Return the (X, Y) coordinate for the center point of the cell that contains the specified text.  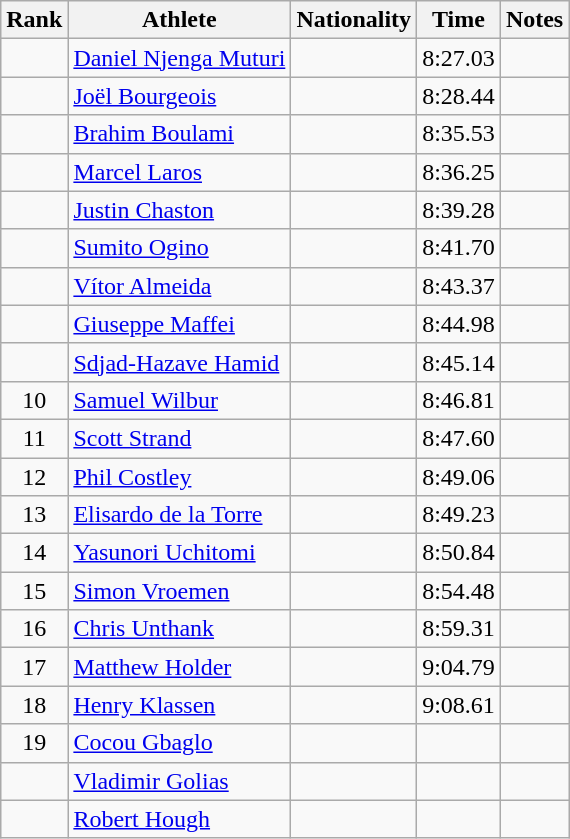
8:49.23 (459, 515)
8:50.84 (459, 553)
Vítor Almeida (180, 286)
8:27.03 (459, 58)
Justin Chaston (180, 210)
Chris Unthank (180, 629)
Cocou Gbaglo (180, 743)
Giuseppe Maffei (180, 324)
15 (34, 591)
14 (34, 553)
8:46.81 (459, 400)
8:44.98 (459, 324)
8:49.06 (459, 477)
Marcel Laros (180, 172)
8:45.14 (459, 362)
9:04.79 (459, 667)
Elisardo de la Torre (180, 515)
8:47.60 (459, 438)
19 (34, 743)
Samuel Wilbur (180, 400)
12 (34, 477)
11 (34, 438)
Sdjad-Hazave Hamid (180, 362)
Vladimir Golias (180, 781)
16 (34, 629)
13 (34, 515)
Athlete (180, 20)
Rank (34, 20)
Henry Klassen (180, 705)
10 (34, 400)
Sumito Ogino (180, 248)
9:08.61 (459, 705)
8:54.48 (459, 591)
Yasunori Uchitomi (180, 553)
Matthew Holder (180, 667)
Simon Vroemen (180, 591)
8:41.70 (459, 248)
Scott Strand (180, 438)
8:35.53 (459, 134)
Brahim Boulami (180, 134)
8:43.37 (459, 286)
8:28.44 (459, 96)
Phil Costley (180, 477)
8:36.25 (459, 172)
Joël Bourgeois (180, 96)
Time (459, 20)
17 (34, 667)
18 (34, 705)
8:39.28 (459, 210)
Daniel Njenga Muturi (180, 58)
8:59.31 (459, 629)
Notes (534, 20)
Nationality (354, 20)
Robert Hough (180, 819)
